Return the (x, y) coordinate for the center point of the cell that contains the specified text.  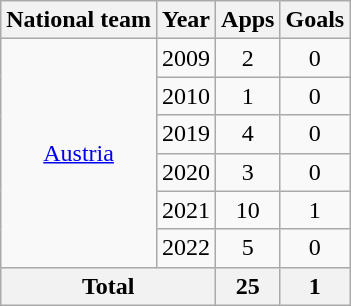
2019 (186, 134)
4 (248, 134)
National team (79, 20)
3 (248, 172)
2021 (186, 210)
Total (108, 286)
2 (248, 58)
Year (186, 20)
25 (248, 286)
5 (248, 248)
Goals (315, 20)
2022 (186, 248)
2020 (186, 172)
2009 (186, 58)
10 (248, 210)
Austria (79, 153)
Apps (248, 20)
2010 (186, 96)
